Scan for the cell matching the given text and deliver its [X, Y] coordinate at center. 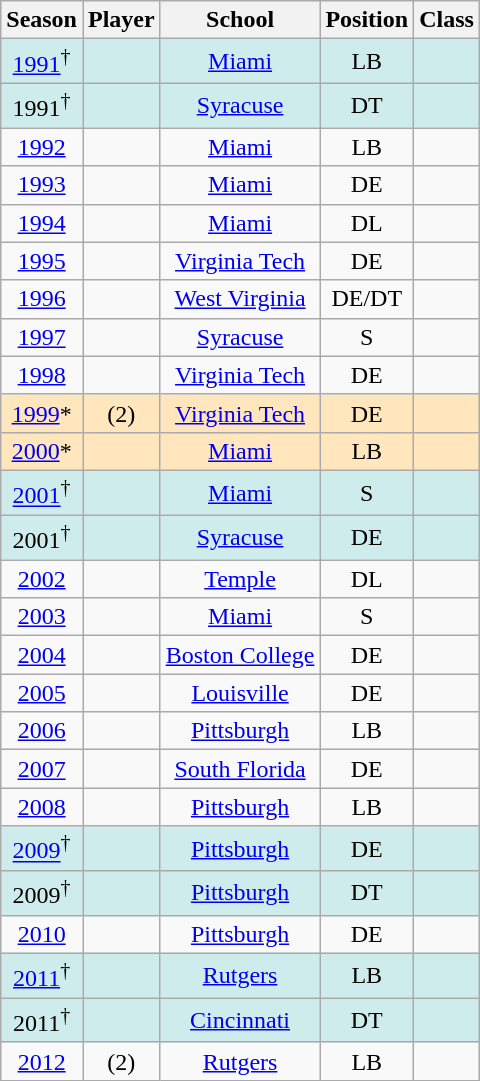
2005 [42, 693]
Class [447, 20]
Temple [240, 579]
1994 [42, 223]
2004 [42, 655]
Boston College [240, 655]
1997 [42, 337]
School [240, 20]
2007 [42, 769]
1995 [42, 261]
1992 [42, 147]
2006 [42, 731]
South Florida [240, 769]
1993 [42, 185]
2012 [42, 1061]
Louisville [240, 693]
1998 [42, 375]
Position [367, 20]
1999* [42, 413]
West Virginia [240, 299]
2010 [42, 934]
1996 [42, 299]
Player [121, 20]
2002 [42, 579]
Cincinnati [240, 1020]
2000* [42, 451]
Season [42, 20]
2003 [42, 617]
DE/DT [367, 299]
2008 [42, 807]
